Capture the cell that displays the provided text and extract its [x, y] central coordinate. 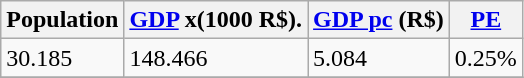
GDP pc (R$) [379, 20]
PE [486, 20]
0.25% [486, 58]
Population [62, 20]
30.185 [62, 58]
GDP x(1000 R$). [216, 20]
5.084 [379, 58]
148.466 [216, 58]
